Return [x, y] of the center of cell containing provided text 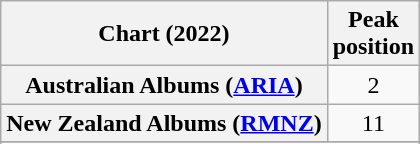
Peakposition [373, 34]
2 [373, 85]
Australian Albums (ARIA) [164, 85]
11 [373, 123]
Chart (2022) [164, 34]
New Zealand Albums (RMNZ) [164, 123]
